Locate the cell with the specified text and output its [X, Y] center coordinate. 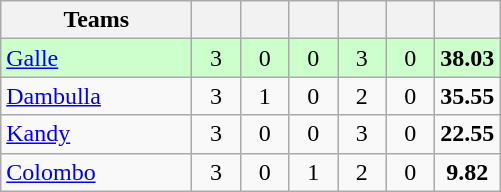
38.03 [468, 58]
Dambulla [96, 96]
Galle [96, 58]
35.55 [468, 96]
9.82 [468, 172]
Colombo [96, 172]
Teams [96, 20]
Kandy [96, 134]
22.55 [468, 134]
